Search for the cell housing the specified text and yield its [x, y] center coordinate. 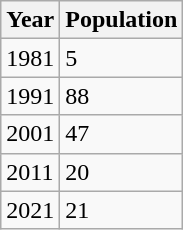
47 [122, 134]
1991 [30, 96]
20 [122, 172]
2021 [30, 210]
1981 [30, 58]
Year [30, 20]
21 [122, 210]
Population [122, 20]
2011 [30, 172]
2001 [30, 134]
88 [122, 96]
5 [122, 58]
